Provide the [x, y] coordinate of the cell's center where the given text is located.  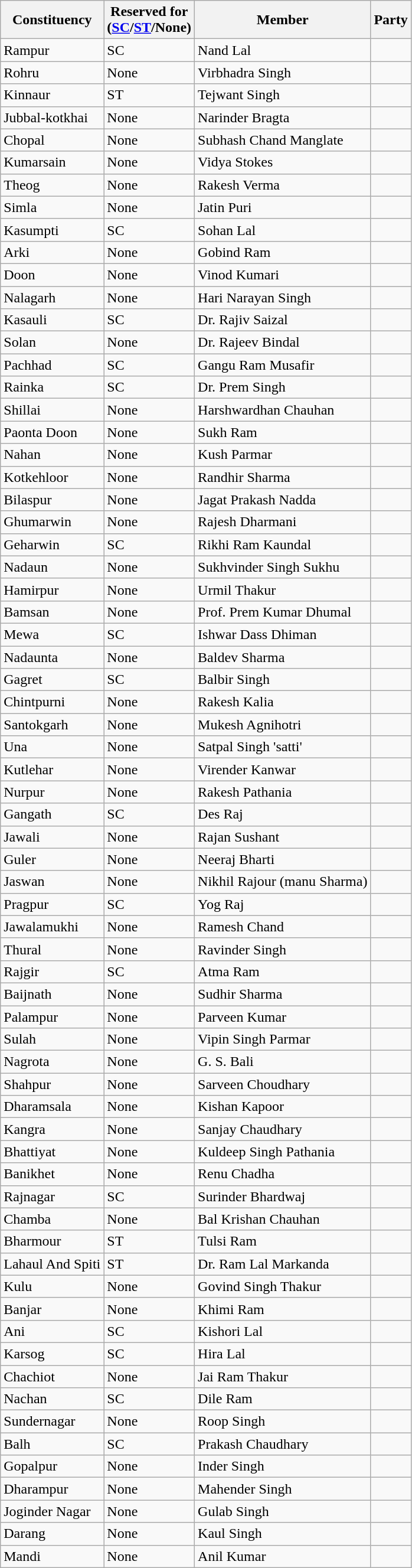
Nagrota [52, 1062]
Santokgarh [52, 725]
Kishan Kapoor [283, 1107]
Anil Kumar [283, 1556]
Reserved for(SC/ST/None) [149, 20]
Vinod Kumari [283, 275]
Shahpur [52, 1084]
Una [52, 747]
Vipin Singh Parmar [283, 1039]
Gopalpur [52, 1466]
Sukh Ram [283, 432]
Balbir Singh [283, 680]
Baijnath [52, 994]
Ravinder Singh [283, 949]
Nadaunta [52, 657]
Paonta Doon [52, 432]
Mandi [52, 1556]
Kinnaur [52, 95]
Theog [52, 185]
Jawali [52, 837]
Kasauli [52, 320]
Solan [52, 343]
Dile Ram [283, 1399]
Kotkehloor [52, 477]
Des Raj [283, 814]
Geharwin [52, 545]
Bal Krishan Chauhan [283, 1219]
Rajgir [52, 972]
Baldev Sharma [283, 657]
Urmil Thakur [283, 589]
Rajesh Dharmani [283, 522]
Khimi Ram [283, 1309]
Gulab Singh [283, 1511]
Ramesh Chand [283, 927]
Harshwardhan Chauhan [283, 410]
Vidya Stokes [283, 162]
Gangath [52, 814]
Thural [52, 949]
Shillai [52, 410]
Roop Singh [283, 1422]
Nachan [52, 1399]
Jatin Puri [283, 207]
Gobind Ram [283, 252]
Inder Singh [283, 1466]
Doon [52, 275]
Rampur [52, 50]
G. S. Bali [283, 1062]
Constituency [52, 20]
Banjar [52, 1309]
Joginder Nagar [52, 1511]
Pragpur [52, 904]
Chachiot [52, 1377]
Prakash Chaudhary [283, 1444]
Yog Raj [283, 904]
Dr. Rajeev Bindal [283, 343]
Palampur [52, 1016]
Rajan Sushant [283, 837]
Virbhadra Singh [283, 73]
Sanjay Chaudhary [283, 1129]
Rohru [52, 73]
Chamba [52, 1219]
Hira Lal [283, 1354]
Atma Ram [283, 972]
Sohan Lal [283, 230]
Kuldeep Singh Pathania [283, 1152]
Bamsan [52, 612]
Dharampur [52, 1489]
Jubbal-kotkhai [52, 118]
Nikhil Rajour (manu Sharma) [283, 882]
Kulu [52, 1286]
Hamirpur [52, 589]
Gagret [52, 680]
Nalagarh [52, 297]
Rakesh Pathania [283, 792]
Banikhet [52, 1174]
Ani [52, 1331]
Sulah [52, 1039]
Sudhir Sharma [283, 994]
Nahan [52, 455]
Arki [52, 252]
Kumarsain [52, 162]
Kush Parmar [283, 455]
Prof. Prem Kumar Dhumal [283, 612]
Parveen Kumar [283, 1016]
Randhir Sharma [283, 477]
Karsog [52, 1354]
Surinder Bhardwaj [283, 1197]
Member [283, 20]
Hari Narayan Singh [283, 297]
Jai Ram Thakur [283, 1377]
Rainka [52, 387]
Ghumarwin [52, 522]
Gangu Ram Musafir [283, 365]
Bharmour [52, 1241]
Chintpurni [52, 702]
Renu Chadha [283, 1174]
Bhattiyat [52, 1152]
Kaul Singh [283, 1534]
Jawalamukhi [52, 927]
Narinder Bragta [283, 118]
Kishori Lal [283, 1331]
Lahaul And Spiti [52, 1264]
Party [391, 20]
Dr. Ram Lal Markanda [283, 1264]
Sarveen Choudhary [283, 1084]
Rajnagar [52, 1197]
Nand Lal [283, 50]
Mahender Singh [283, 1489]
Dharamsala [52, 1107]
Simla [52, 207]
Dr. Prem Singh [283, 387]
Chopal [52, 140]
Govind Singh Thakur [283, 1286]
Kangra [52, 1129]
Rakesh Verma [283, 185]
Guler [52, 859]
Sukhvinder Singh Sukhu [283, 567]
Sundernagar [52, 1422]
Satpal Singh 'satti' [283, 747]
Nurpur [52, 792]
Kutlehar [52, 770]
Subhash Chand Manglate [283, 140]
Bilaspur [52, 500]
Tulsi Ram [283, 1241]
Balh [52, 1444]
Jaswan [52, 882]
Rakesh Kalia [283, 702]
Dr. Rajiv Saizal [283, 320]
Virender Kanwar [283, 770]
Mukesh Agnihotri [283, 725]
Rikhi Ram Kaundal [283, 545]
Jagat Prakash Nadda [283, 500]
Darang [52, 1534]
Kasumpti [52, 230]
Neeraj Bharti [283, 859]
Nadaun [52, 567]
Tejwant Singh [283, 95]
Mewa [52, 634]
Pachhad [52, 365]
Ishwar Dass Dhiman [283, 634]
